Output the [x, y] coordinate of the center of the cell containing the given text.  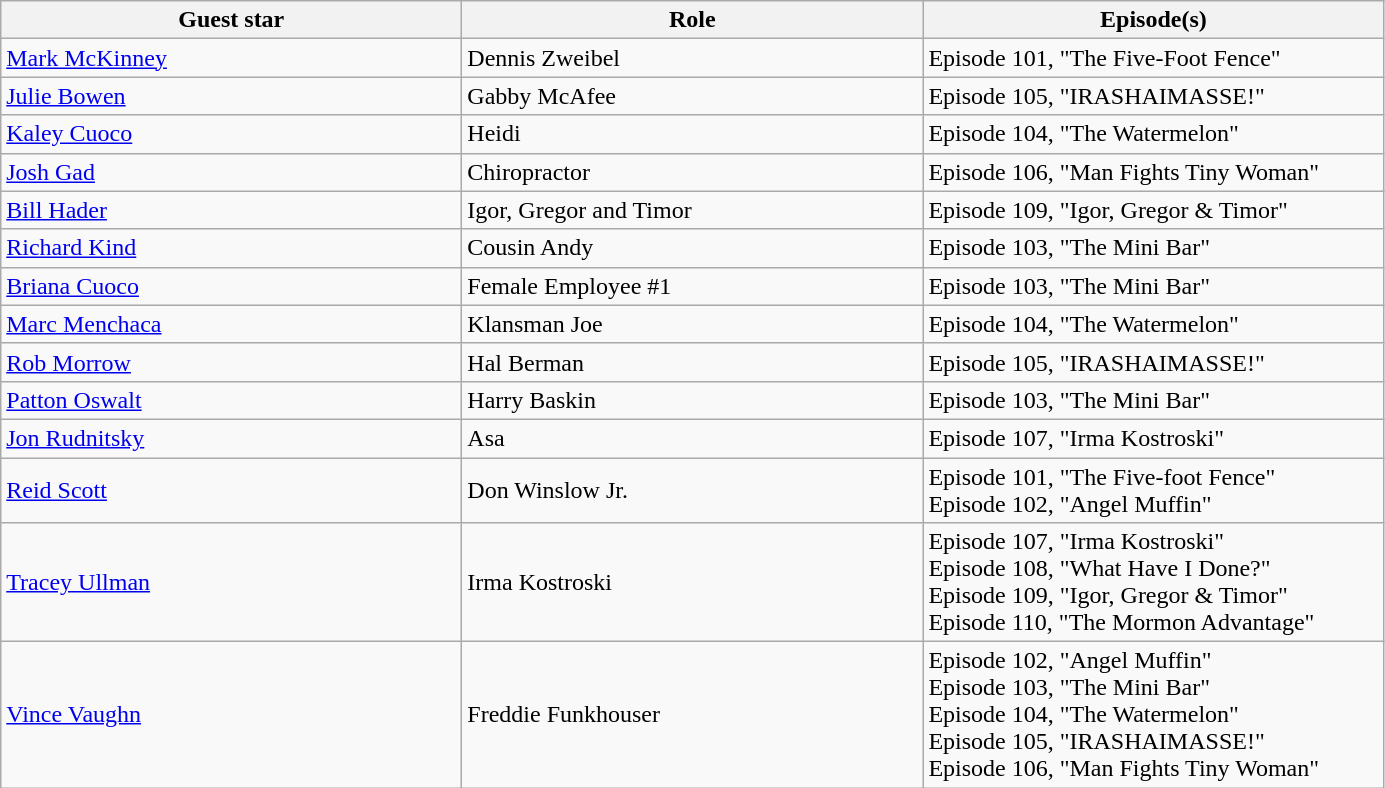
Don Winslow Jr. [692, 490]
Igor, Gregor and Timor [692, 210]
Kaley Cuoco [232, 134]
Briana Cuoco [232, 286]
Mark McKinney [232, 58]
Harry Baskin [692, 400]
Julie Bowen [232, 96]
Jon Rudnitsky [232, 438]
Irma Kostroski [692, 582]
Marc Menchaca [232, 324]
Episode 109, "Igor, Gregor & Timor" [1154, 210]
Tracey Ullman [232, 582]
Reid Scott [232, 490]
Role [692, 20]
Chiropractor [692, 172]
Bill Hader [232, 210]
Female Employee #1 [692, 286]
Heidi [692, 134]
Josh Gad [232, 172]
Gabby McAfee [692, 96]
Patton Oswalt [232, 400]
Episode 106, "Man Fights Tiny Woman" [1154, 172]
Vince Vaughn [232, 715]
Episode(s) [1154, 20]
Episode 107, "Irma Kostroski"Episode 108, "What Have I Done?"Episode 109, "Igor, Gregor & Timor"Episode 110, "The Mormon Advantage" [1154, 582]
Episode 101, "The Five-foot Fence"Episode 102, "Angel Muffin" [1154, 490]
Episode 102, "Angel Muffin"Episode 103, "The Mini Bar"Episode 104, "The Watermelon"Episode 105, "IRASHAIMASSE!"Episode 106, "Man Fights Tiny Woman" [1154, 715]
Freddie Funkhouser [692, 715]
Guest star [232, 20]
Dennis Zweibel [692, 58]
Episode 107, "Irma Kostroski" [1154, 438]
Rob Morrow [232, 362]
Richard Kind [232, 248]
Cousin Andy [692, 248]
Episode 101, "The Five-Foot Fence" [1154, 58]
Asa [692, 438]
Klansman Joe [692, 324]
Hal Berman [692, 362]
